Capture the cell that displays the provided text and extract its [X, Y] central coordinate. 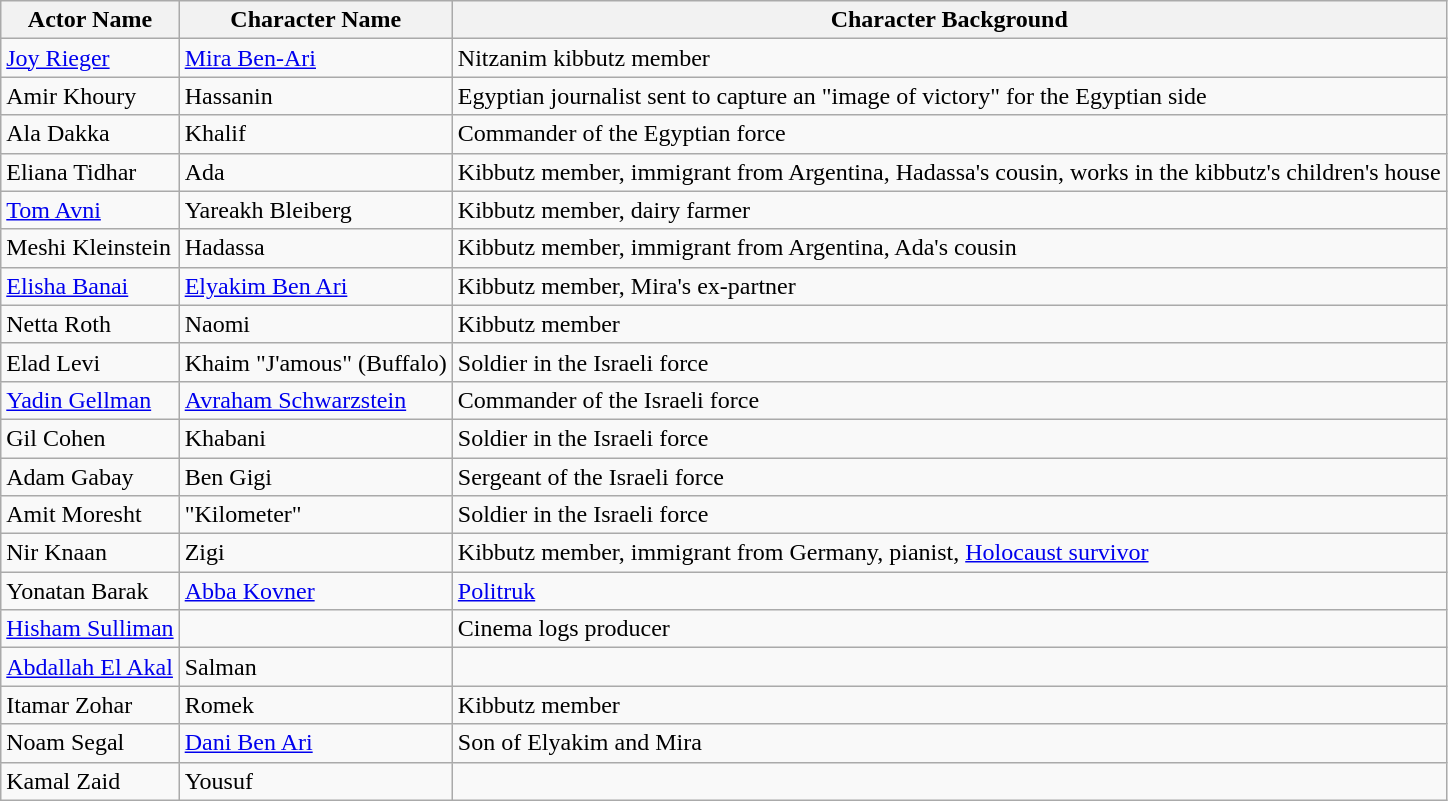
Kibbutz member, immigrant from Germany, pianist, Holocaust survivor [949, 553]
Adam Gabay [90, 477]
Kibbutz member, Mira's ex-partner [949, 286]
Kamal Zaid [90, 781]
Nir Knaan [90, 553]
Hadassa [316, 248]
Meshi Kleinstein [90, 248]
Commander of the Israeli force [949, 400]
Abdallah El Akal [90, 667]
Son of Elyakim and Mira [949, 743]
Ben Gigi [316, 477]
Yonatan Barak [90, 591]
Cinema logs producer [949, 629]
Actor Name [90, 20]
Khabani [316, 438]
Kibbutz member, immigrant from Argentina, Hadassa's cousin, works in the kibbutz's children's house [949, 172]
Abba Kovner [316, 591]
Yousuf [316, 781]
Politruk [949, 591]
Hassanin [316, 96]
Tom Avni [90, 210]
Elad Levi [90, 362]
Ala Dakka [90, 134]
Elisha Banai [90, 286]
Kibbutz member, immigrant from Argentina, Ada's cousin [949, 248]
Yadin Gellman [90, 400]
Character Name [316, 20]
Itamar Zohar [90, 705]
Joy Rieger [90, 58]
Elyakim Ben Ari [316, 286]
Amir Khoury [90, 96]
Egyptian journalist sent to capture an "image of victory" for the Egyptian side [949, 96]
"Kilometer" [316, 515]
Khaim "J'amous" (Buffalo) [316, 362]
Amit Moresht [90, 515]
Zigi [316, 553]
Khalif [316, 134]
Commander of the Egyptian force [949, 134]
Yareakh Bleiberg [316, 210]
Character Background [949, 20]
Naomi [316, 324]
Sergeant of the Israeli force [949, 477]
Eliana Tidhar [90, 172]
Kibbutz member, dairy farmer [949, 210]
Noam Segal [90, 743]
Romek [316, 705]
Dani Ben Ari [316, 743]
Hisham Sulliman [90, 629]
Gil Cohen [90, 438]
Mira Ben-Ari [316, 58]
Avraham Schwarzstein [316, 400]
Salman [316, 667]
Netta Roth [90, 324]
Ada [316, 172]
Nitzanim kibbutz member [949, 58]
